Capture the cell that displays the provided text and extract its (x, y) central coordinate. 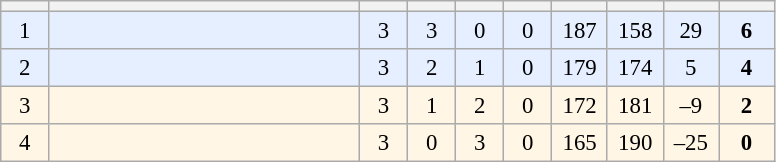
5 (691, 68)
181 (635, 106)
29 (691, 31)
190 (635, 143)
158 (635, 31)
187 (580, 31)
6 (747, 31)
–25 (691, 143)
172 (580, 106)
179 (580, 68)
165 (580, 143)
174 (635, 68)
–9 (691, 106)
